Return (X, Y) of the center of cell containing provided text 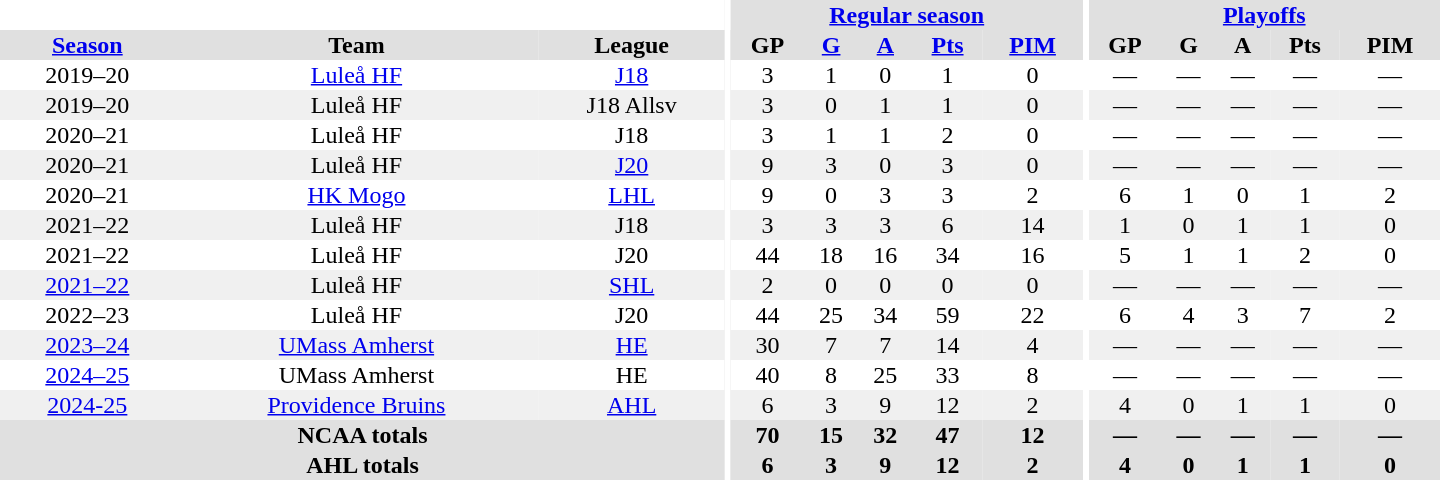
Playoffs (1264, 15)
Providence Bruins (356, 405)
18 (831, 255)
NCAA totals (362, 435)
59 (947, 315)
Season (88, 45)
LHL (632, 195)
League (632, 45)
2023–24 (88, 345)
22 (1033, 315)
AHL totals (362, 465)
5 (1124, 255)
HK Mogo (356, 195)
32 (885, 435)
2024–25 (88, 375)
33 (947, 375)
40 (768, 375)
AHL (632, 405)
J18 Allsv (632, 105)
Team (356, 45)
30 (768, 345)
SHL (632, 285)
70 (768, 435)
Regular season (906, 15)
2022–23 (88, 315)
47 (947, 435)
15 (831, 435)
2024-25 (88, 405)
